Identify which cell holds the provided text, then report its [x, y] central coordinate. 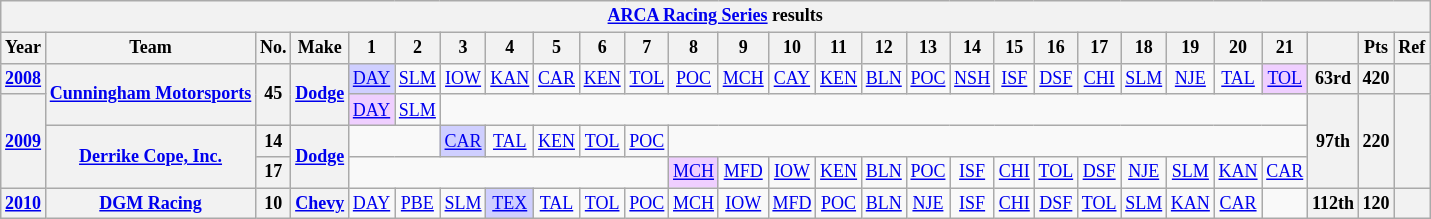
7 [647, 48]
11 [839, 48]
PBE [418, 204]
NSH [972, 78]
19 [1191, 48]
ARCA Racing Series results [716, 16]
DGM Racing [150, 204]
420 [1376, 78]
Ref [1412, 48]
20 [1238, 48]
Derrike Cope, Inc. [150, 156]
16 [1056, 48]
18 [1144, 48]
CAY [792, 78]
5 [557, 48]
No. [274, 48]
Make [320, 48]
2008 [24, 78]
6 [602, 48]
15 [1014, 48]
3 [463, 48]
120 [1376, 204]
45 [274, 94]
Year [24, 48]
12 [884, 48]
Team [150, 48]
9 [743, 48]
63rd [1334, 78]
112th [1334, 204]
220 [1376, 141]
97th [1334, 141]
4 [510, 48]
8 [694, 48]
2009 [24, 141]
Pts [1376, 48]
1 [371, 48]
2 [418, 48]
Cunningham Motorsports [150, 94]
2010 [24, 204]
21 [1285, 48]
13 [928, 48]
TEX [510, 204]
Chevy [320, 204]
